Capture the cell that displays the provided text and extract its [X, Y] central coordinate. 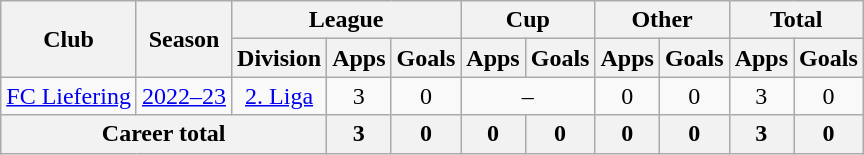
2. Liga [280, 96]
Career total [164, 134]
Other [662, 20]
League [346, 20]
Division [280, 58]
– [528, 96]
FC Liefering [69, 96]
2022–23 [184, 96]
Total [796, 20]
Season [184, 39]
Cup [528, 20]
Club [69, 39]
